Pinpoint the cell where the given text exists, returning its [X, Y] midpoint coordinate. 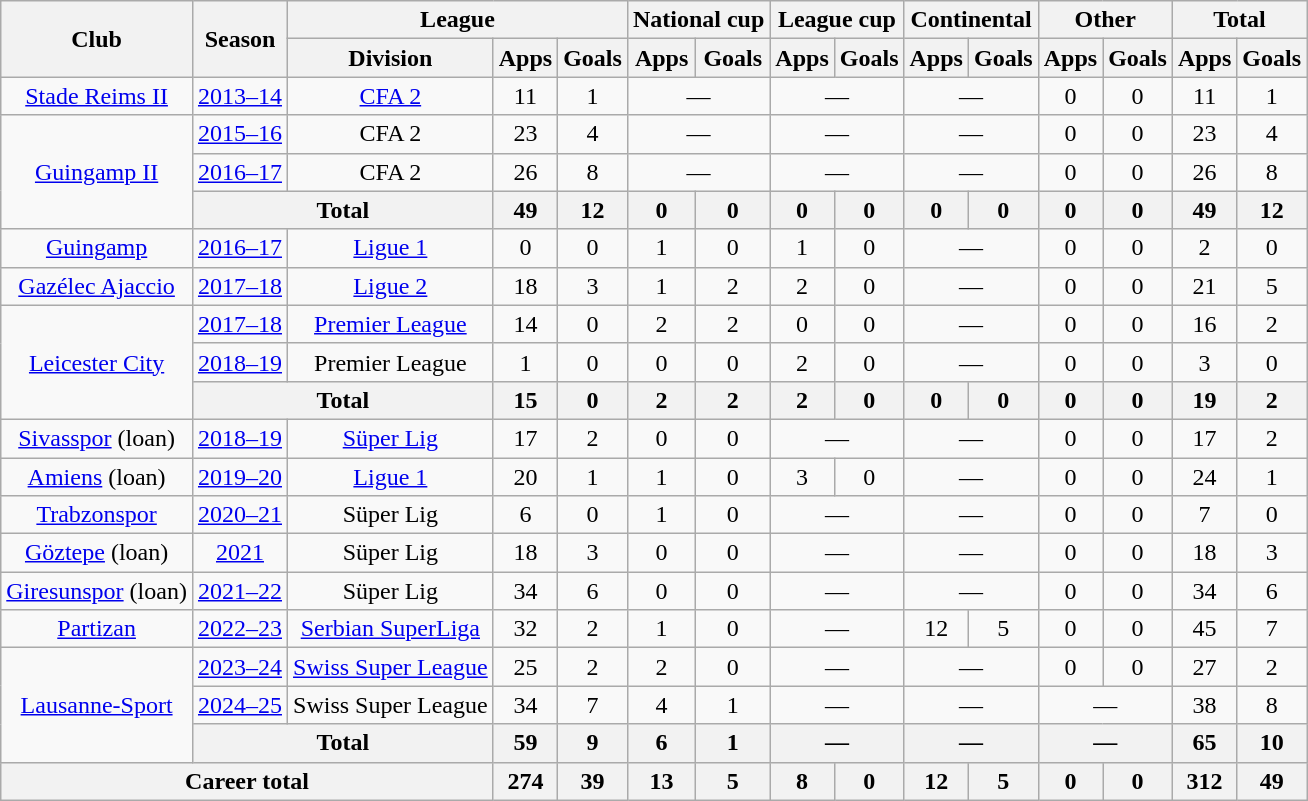
Göztepe (loan) [97, 553]
Lausanne-Sport [97, 705]
Guingamp [97, 248]
32 [525, 629]
16 [1204, 324]
2024–25 [240, 705]
2021 [240, 553]
Gazélec Ajaccio [97, 286]
Amiens (loan) [97, 477]
Season [240, 39]
League [458, 20]
2023–24 [240, 667]
312 [1204, 781]
League cup [837, 20]
38 [1204, 705]
19 [1204, 400]
Guingamp II [97, 172]
Ligue 2 [391, 286]
Club [97, 39]
20 [525, 477]
2020–21 [240, 515]
25 [525, 667]
274 [525, 781]
Serbian SuperLiga [391, 629]
Career total [247, 781]
24 [1204, 477]
45 [1204, 629]
21 [1204, 286]
Trabzonspor [97, 515]
Giresunspor (loan) [97, 591]
Continental [971, 20]
Other [1105, 20]
13 [661, 781]
39 [593, 781]
2013–14 [240, 96]
10 [1272, 743]
Leicester City [97, 362]
9 [593, 743]
Partizan [97, 629]
59 [525, 743]
65 [1204, 743]
National cup [698, 20]
Sivasspor (loan) [97, 438]
Division [391, 58]
2019–20 [240, 477]
Stade Reims II [97, 96]
14 [525, 324]
2015–16 [240, 134]
2021–22 [240, 591]
27 [1204, 667]
15 [525, 400]
2022–23 [240, 629]
